From the cell containing the given text, extract its center point as [X, Y] coordinate. 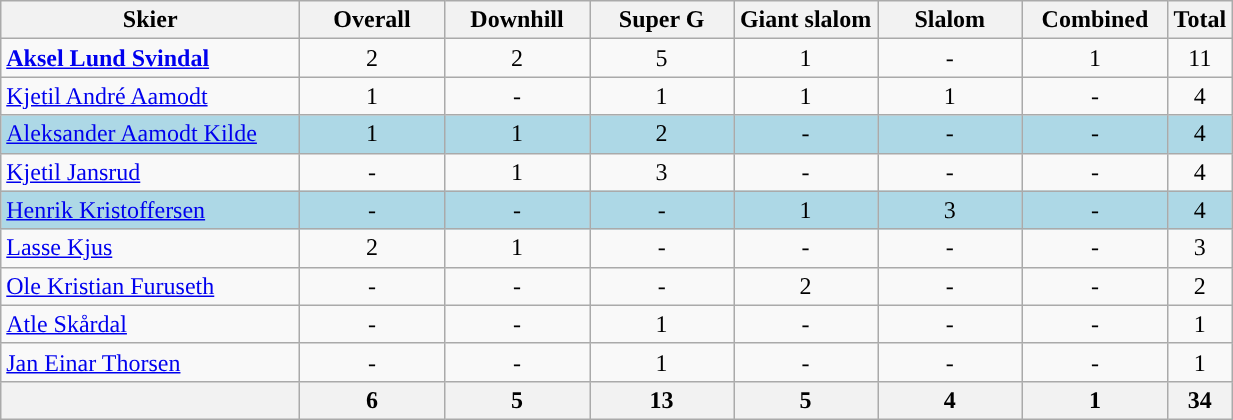
Atle Skårdal [150, 324]
Aleksander Aamodt Kilde [150, 134]
Aksel Lund Svindal [150, 58]
Downhill [516, 20]
6 [372, 400]
13 [662, 400]
Giant slalom [806, 20]
Ole Kristian Furuseth [150, 286]
Kjetil André Aamodt [150, 96]
Overall [372, 20]
Jan Einar Thorsen [150, 362]
Henrik Kristoffersen [150, 210]
Super G [662, 20]
34 [1200, 400]
Total [1200, 20]
Slalom [950, 20]
Kjetil Jansrud [150, 172]
11 [1200, 58]
Skier [150, 20]
Lasse Kjus [150, 248]
Combined [1095, 20]
